Output the [x, y] coordinate of the center of the cell containing the given text.  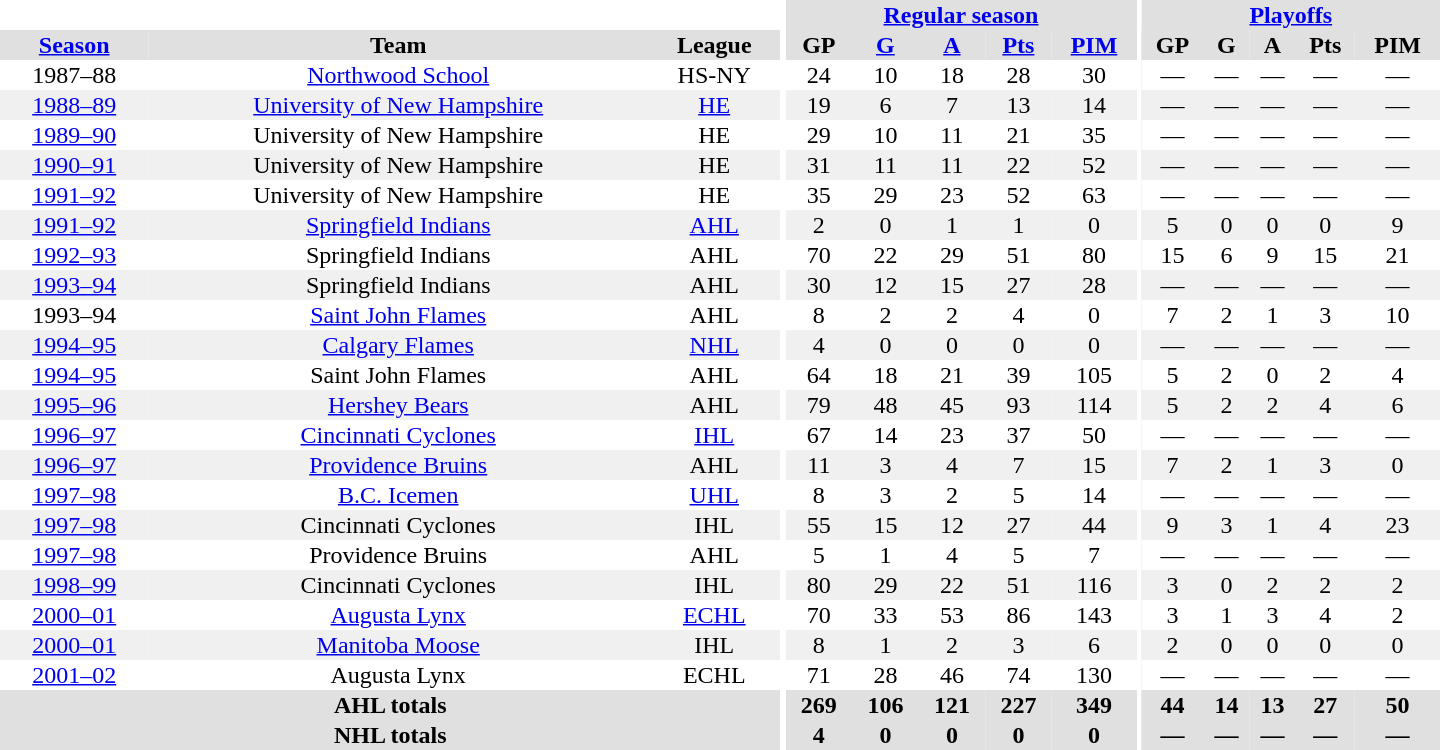
79 [820, 405]
63 [1094, 195]
Season [74, 45]
121 [952, 705]
227 [1018, 705]
1995–96 [74, 405]
67 [820, 435]
NHL [714, 345]
39 [1018, 375]
130 [1094, 675]
31 [820, 165]
269 [820, 705]
143 [1094, 615]
48 [886, 405]
33 [886, 615]
2001–02 [74, 675]
League [714, 45]
Regular season [962, 15]
46 [952, 675]
Playoffs [1290, 15]
AHL totals [390, 705]
Manitoba Moose [398, 645]
Calgary Flames [398, 345]
Team [398, 45]
1998–99 [74, 585]
53 [952, 615]
19 [820, 105]
71 [820, 675]
86 [1018, 615]
37 [1018, 435]
B.C. Icemen [398, 495]
55 [820, 525]
24 [820, 75]
UHL [714, 495]
93 [1018, 405]
349 [1094, 705]
1990–91 [74, 165]
64 [820, 375]
106 [886, 705]
HS-NY [714, 75]
Hershey Bears [398, 405]
114 [1094, 405]
1988–89 [74, 105]
74 [1018, 675]
1987–88 [74, 75]
116 [1094, 585]
45 [952, 405]
NHL totals [390, 735]
Northwood School [398, 75]
1989–90 [74, 135]
1992–93 [74, 255]
105 [1094, 375]
